From the cell containing the given text, extract its center point as (X, Y) coordinate. 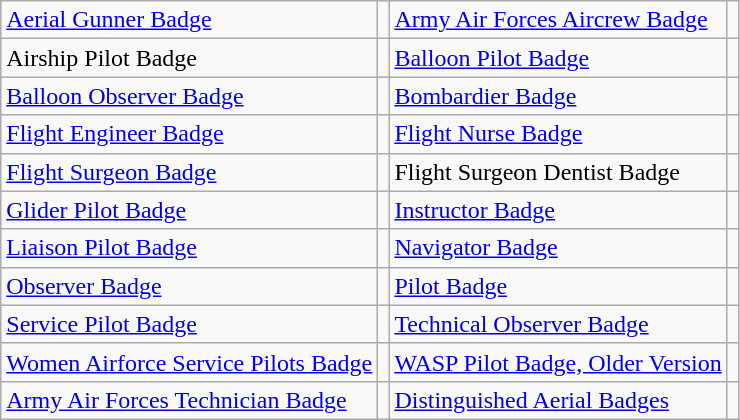
Instructor Badge (558, 210)
Bombardier Badge (558, 96)
Airship Pilot Badge (190, 58)
Observer Badge (190, 286)
Pilot Badge (558, 286)
Women Airforce Service Pilots Badge (190, 362)
Balloon Observer Badge (190, 96)
Army Air Forces Technician Badge (190, 400)
Flight Engineer Badge (190, 134)
Balloon Pilot Badge (558, 58)
Flight Nurse Badge (558, 134)
Technical Observer Badge (558, 324)
WASP Pilot Badge, Older Version (558, 362)
Aerial Gunner Badge (190, 20)
Navigator Badge (558, 248)
Distinguished Aerial Badges (558, 400)
Service Pilot Badge (190, 324)
Liaison Pilot Badge (190, 248)
Glider Pilot Badge (190, 210)
Flight Surgeon Badge (190, 172)
Army Air Forces Aircrew Badge (558, 20)
Flight Surgeon Dentist Badge (558, 172)
